Output the (X, Y) coordinate of the center of the cell containing the given text.  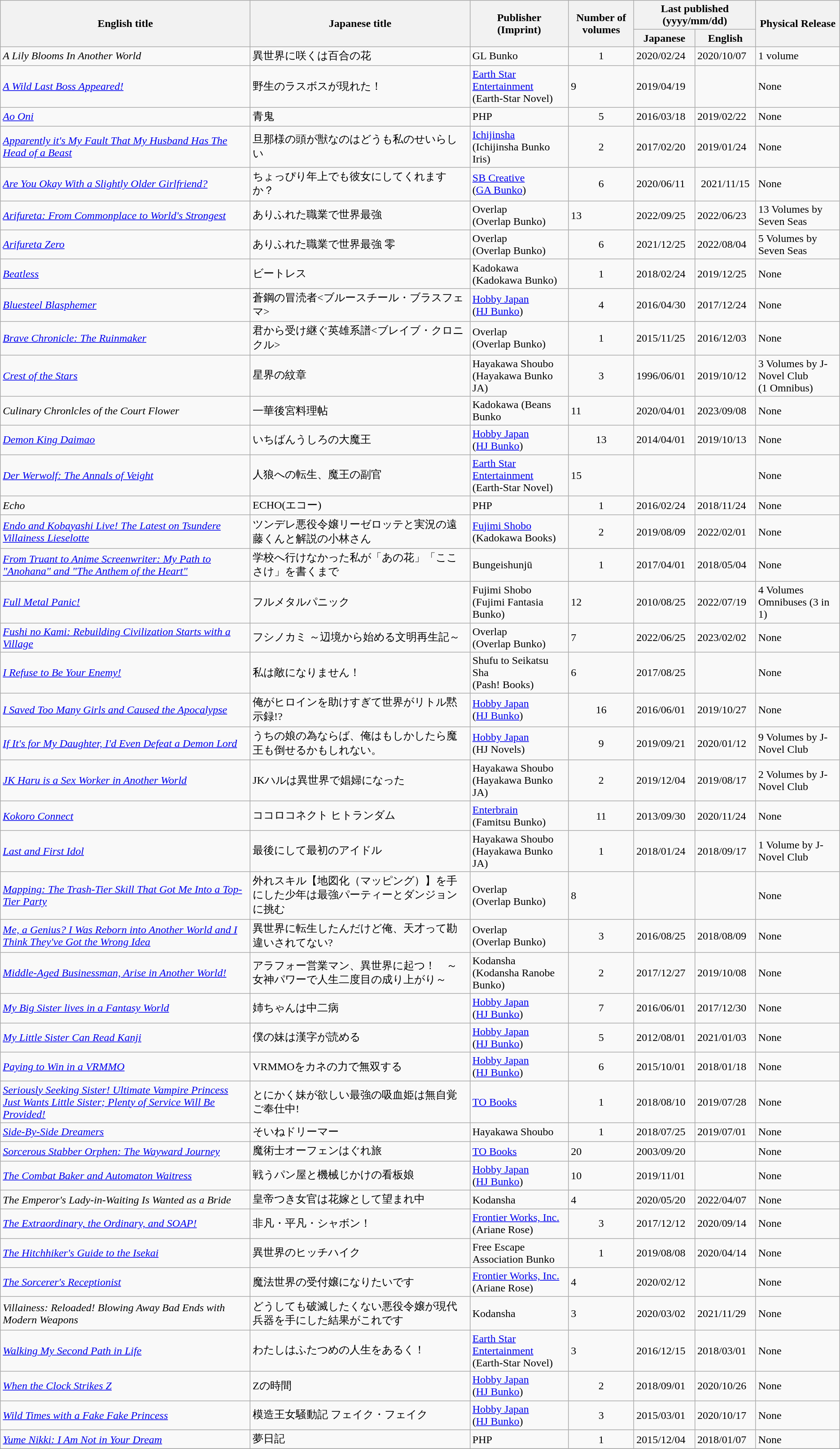
Full Metal Panic! (126, 602)
2019/12/25 (725, 274)
Shufu to Seikatsu Sha(Pash! Books) (519, 673)
Hayakawa Shoubo (519, 1132)
1996/06/01 (665, 375)
夢日記 (360, 1439)
ありふれた職業で世界最強 零 (360, 244)
2019/01/24 (725, 147)
2018/08/10 (665, 1102)
The Emperor's Lady-in-Waiting Is Wanted as a Bride (126, 1199)
Endo and Kobayashi Live! The Latest on Tsundere Villainess Lieselotte (126, 531)
1 Volume by J-Novel Club (798, 851)
2020/11/24 (725, 816)
うちの娘の為ならば、俺はもしかしたら魔王も倒せるかもしれない。 (360, 743)
皇帝つき女官は花嫁として望まれ中 (360, 1199)
Demon King Daimao (126, 440)
JK Haru is a Sex Worker in Another World (126, 781)
English title (126, 23)
A Lily Blooms In Another World (126, 57)
野生のラスボスが現れた！ (360, 86)
2015/12/04 (665, 1439)
非凡・平凡・シャボン！ (360, 1224)
Are You Okay With a Slightly Older Girlfriend? (126, 184)
2019/10/12 (725, 375)
2020/02/12 (665, 1282)
My Big Sister lives in a Fantasy World (126, 1008)
Mapping: The Trash-Tier Skill That Got Me Into a Top-Tier Party (126, 896)
Last published (yyyy/mm/dd) (695, 15)
Culinary Chronlcles of the Court Flower (126, 411)
The Hitchhiker's Guide to the Isekai (126, 1253)
Japanese (665, 38)
2020/09/14 (725, 1224)
Bluesteel Blasphemer (126, 305)
Kadokawa(Kadokawa Bunko) (519, 274)
2019/07/28 (725, 1102)
2021/01/03 (725, 1038)
Villainess: Reloaded! Blowing Away Bad Ends with Modern Weapons (126, 1313)
3 Volumes by J-Novel Club(1 Omnibus) (798, 375)
Fushi no Kami: Rebuilding Civilization Starts with a Village (126, 637)
The Combat Baker and Automaton Waitress (126, 1175)
2016/12/03 (725, 338)
魔法世界の受付嬢になりたいです (360, 1282)
12 (601, 602)
Yume Nikki: I Am Not in Your Dream (126, 1439)
VRMMOをカネの力で無双する (360, 1067)
From Truant to Anime Screenwriter: My Path to "Anohana" and "The Anthem of the Heart" (126, 565)
フシノカミ ～辺境から始める文明再生記～ (360, 637)
2019/07/01 (725, 1132)
2018/09/17 (725, 851)
2020/04/01 (665, 411)
君から受け継ぐ英雄系譜<ブレイブ・クロニクル> (360, 338)
2023/09/08 (725, 411)
16 (601, 710)
外れスキル【地図化（マッピング）】を手にした少年は最強パーティーとダンジョンに挑む (360, 896)
Kadokawa (Beans Bunko (519, 411)
4 Volumes Omnibuses (3 in 1) (798, 602)
2020/10/17 (725, 1415)
青鬼 (360, 117)
JKハルは異世界で娼婦になった (360, 781)
Echo (126, 505)
2014/04/01 (665, 440)
Wild Times with a Fake Fake Princess (126, 1415)
The Extraordinary, the Ordinary, and SOAP! (126, 1224)
2022/06/25 (665, 637)
ツンデレ悪役令嬢リーゼロッテと実況の遠藤くんと解説の小林さん (360, 531)
2017/12/27 (665, 973)
異世界のヒッチハイク (360, 1253)
Publisher(Imprint) (519, 23)
2018/02/24 (665, 274)
Seriously Seeking Sister! Ultimate Vampire Princess Just Wants Little Sister; Plenty of Service Will Be Provided! (126, 1102)
2010/08/25 (665, 602)
I Refuse to Be Your Enemy! (126, 673)
Kodansha(Kodansha Ranobe Bunko) (519, 973)
Beatless (126, 274)
僕の妹は漢字が読める (360, 1038)
My Little Sister Can Read Kanji (126, 1038)
Hobby Japan(HJ Novels) (519, 743)
2015/11/25 (665, 338)
模造王女騒動記 フェイク・フェイク (360, 1415)
Fujimi Shobo(Fujimi Fantasia Bunko) (519, 602)
A Wild Last Boss Appeared! (126, 86)
Ao Oni (126, 117)
Arifureta Zero (126, 244)
2019/08/17 (725, 781)
わたしはふたつめの人生をあるく！ (360, 1351)
2019/08/08 (665, 1253)
Physical Release (798, 23)
2018/03/01 (725, 1351)
Walking My Second Path in Life (126, 1351)
Bungeishunjū (519, 565)
旦那様の頭が獣なのはどうも私のせいらしい (360, 147)
戦うパン屋と機械じかけの看板娘 (360, 1175)
2021/11/29 (725, 1313)
2017/04/01 (665, 565)
13 Volumes by Seven Seas (798, 215)
2020/02/24 (665, 57)
2020/01/12 (725, 743)
2020/10/26 (725, 1386)
2019/10/13 (725, 440)
2013/09/30 (665, 816)
2019/10/27 (725, 710)
フルメタルパニック (360, 602)
Brave Chronicle: The Ruinmaker (126, 338)
SB Creative(GA Bunko) (519, 184)
2019/02/22 (725, 117)
ビートレス (360, 274)
いちばんうしろの大魔王 (360, 440)
2016/03/18 (665, 117)
2 Volumes by J-Novel Club (798, 781)
Apparently it's My Fault That My Husband Has The Head of a Beast (126, 147)
2020/04/14 (725, 1253)
8 (601, 896)
2020/05/20 (665, 1199)
Der Werwolf: The Annals of Veight (126, 475)
姉ちゃんは中二病 (360, 1008)
2015/10/01 (665, 1067)
2018/11/24 (725, 505)
Free Escape Association Bunko (519, 1253)
2018/01/24 (665, 851)
アラフォー営業マン、異世界に起つ！ ～女神パワーで人生二度目の成り上がり～ (360, 973)
Middle-Aged Businessman, Arise in Another World! (126, 973)
If It's for My Daughter, I'd Even Defeat a Demon Lord (126, 743)
2018/01/18 (725, 1067)
2018/01/07 (725, 1439)
2016/02/24 (665, 505)
Paying to Win in a VRMMO (126, 1067)
Arifureta: From Commonplace to World's Strongest (126, 215)
異世界に咲くは百合の花 (360, 57)
2016/08/25 (665, 936)
The Sorcerer's Receptionist (126, 1282)
2021/12/25 (665, 244)
I Saved Too Many Girls and Caused the Apocalypse (126, 710)
10 (601, 1175)
2018/08/09 (725, 936)
ありふれた職業で世界最強 (360, 215)
2016/12/15 (665, 1351)
2022/09/25 (665, 215)
どうしても破滅したくない悪役令嬢が現代兵器を手にした結果がこれです (360, 1313)
Crest of the Stars (126, 375)
2020/06/11 (665, 184)
When the Clock Strikes Z (126, 1386)
蒼鋼の冒涜者<ブルースチール・ブラスフェマ> (360, 305)
私は敵になりません！ (360, 673)
9 Volumes by J-Novel Club (798, 743)
2015/03/01 (665, 1415)
2017/02/20 (665, 147)
2022/02/01 (725, 531)
Side-By-Side Dreamers (126, 1132)
Sorcerous Stabber Orphen: The Wayward Journey (126, 1151)
最後にして最初のアイドル (360, 851)
Japanese title (360, 23)
Ichijinsha(Ichijinsha Bunko Iris) (519, 147)
2020/03/02 (665, 1313)
15 (601, 475)
とにかく妹が欲しい最強の吸血姫は無自覚ご奉仕中! (360, 1102)
2022/04/07 (725, 1199)
2021/11/15 (725, 184)
そいねドリーマー (360, 1132)
2022/08/04 (725, 244)
5 Volumes by Seven Seas (798, 244)
2018/07/25 (665, 1132)
2017/12/24 (725, 305)
Fujimi Shobo(Kadokawa Books) (519, 531)
星界の紋章 (360, 375)
2019/11/01 (665, 1175)
2012/08/01 (665, 1038)
2019/04/19 (665, 86)
2019/08/09 (665, 531)
魔術士オーフェンはぐれ旅 (360, 1151)
20 (601, 1151)
English (725, 38)
Number of volumes (601, 23)
Me, a Genius? I Was Reborn into Another World and I Think They've Got the Wrong Idea (126, 936)
GL Bunko (519, 57)
ちょっぴり年上でも彼女にしてくれますか？ (360, 184)
2022/07/19 (725, 602)
2022/06/23 (725, 215)
2017/12/30 (725, 1008)
Zの時間 (360, 1386)
Last and First Idol (126, 851)
異世界に転生したんだけど俺、天才って勘違いされてない? (360, 936)
一華後宮料理帖 (360, 411)
Kokoro Connect (126, 816)
Enterbrain(Famitsu Bunko) (519, 816)
2019/12/04 (665, 781)
2018/09/01 (665, 1386)
1 volume (798, 57)
2017/12/12 (665, 1224)
2016/04/30 (665, 305)
ECHO(エコー) (360, 505)
2019/09/21 (665, 743)
俺がヒロインを助けすぎて世界がリトル黙示録!? (360, 710)
2019/10/08 (725, 973)
2017/08/25 (665, 673)
2023/02/02 (725, 637)
人狼への転生、魔王の副官 (360, 475)
ココロコネクト ヒトランダム (360, 816)
2003/09/20 (665, 1151)
2018/05/04 (725, 565)
2020/10/07 (725, 57)
学校へ行けなかった私が「あの花」「ここさけ」を書くまで (360, 565)
